Determine the (x, y) coordinate at the center of the cell enclosing the given text.  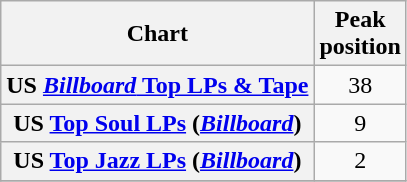
US Billboard Top LPs & Tape (158, 85)
Peakposition (360, 34)
Chart (158, 34)
US Top Jazz LPs (Billboard) (158, 161)
38 (360, 85)
US Top Soul LPs (Billboard) (158, 123)
2 (360, 161)
9 (360, 123)
